Return [X, Y] of the center of cell containing provided text 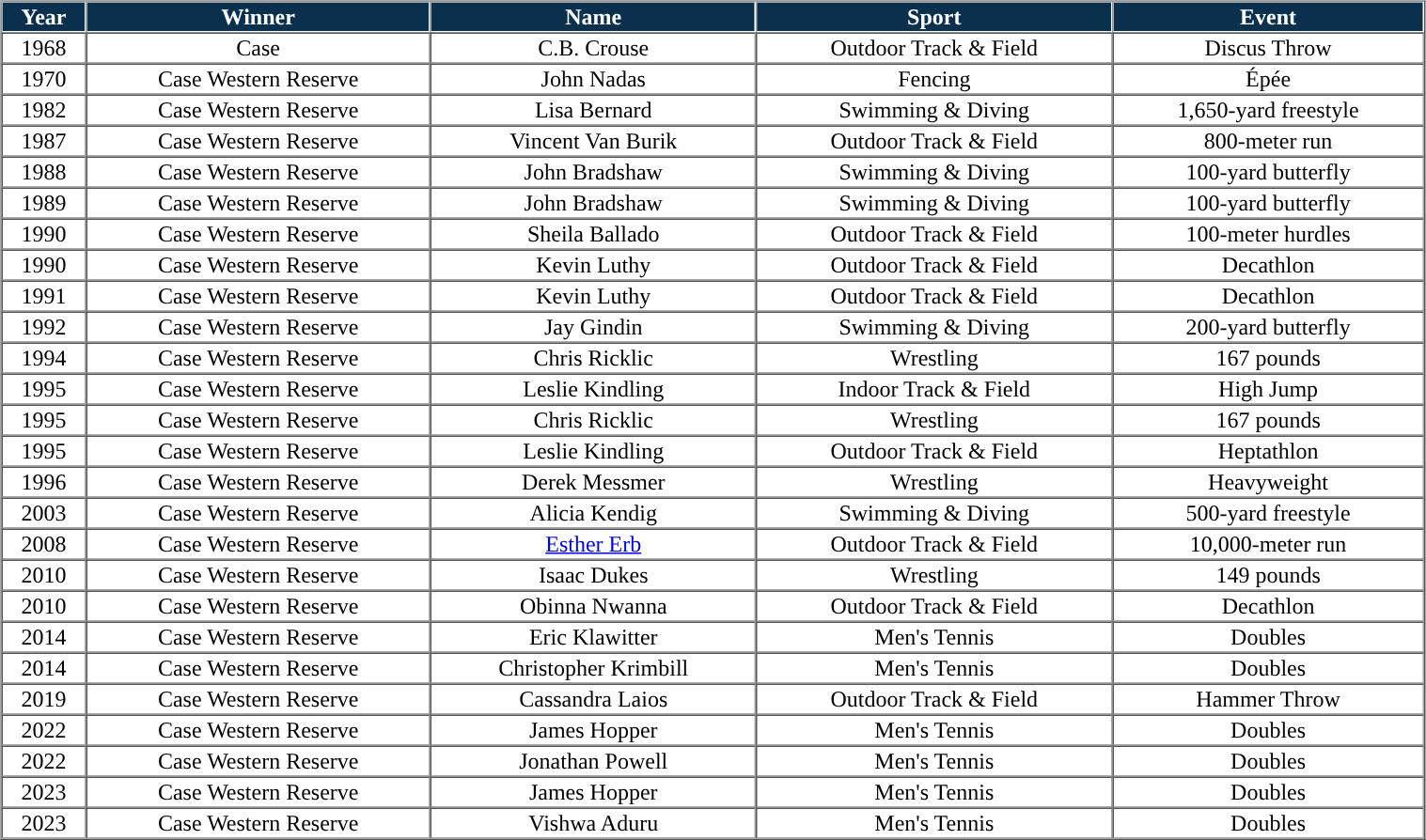
1996 [44, 481]
1987 [44, 141]
Winner [259, 17]
Heptathlon [1268, 451]
Hammer Throw [1268, 699]
Alicia Kendig [594, 513]
Eric Klawitter [594, 637]
Name [594, 17]
Heavyweight [1268, 481]
Lisa Bernard [594, 109]
10,000-meter run [1268, 543]
Christopher Krimbill [594, 667]
Indoor Track & Field [934, 389]
100-meter hurdles [1268, 233]
Jay Gindin [594, 327]
1991 [44, 295]
1970 [44, 79]
1968 [44, 47]
Sport [934, 17]
Esther Erb [594, 543]
1982 [44, 109]
Discus Throw [1268, 47]
Épée [1268, 79]
Jonathan Powell [594, 761]
1,650-yard freestyle [1268, 109]
800-meter run [1268, 141]
149 pounds [1268, 575]
Case [259, 47]
1994 [44, 357]
C.B. Crouse [594, 47]
Cassandra Laios [594, 699]
2008 [44, 543]
Vincent Van Burik [594, 141]
High Jump [1268, 389]
John Nadas [594, 79]
1992 [44, 327]
Derek Messmer [594, 481]
2003 [44, 513]
Obinna Nwanna [594, 605]
Event [1268, 17]
Vishwa Aduru [594, 823]
200-yard butterfly [1268, 327]
500-yard freestyle [1268, 513]
Sheila Ballado [594, 233]
1988 [44, 171]
Fencing [934, 79]
Year [44, 17]
2019 [44, 699]
1989 [44, 203]
Isaac Dukes [594, 575]
